Pinpoint the cell where the given text exists, returning its [x, y] midpoint coordinate. 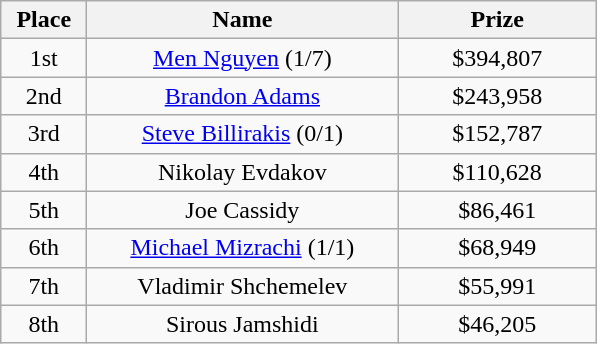
Nikolay Evdakov [242, 172]
$394,807 [498, 58]
Sirous Jamshidi [242, 324]
Steve Billirakis (0/1) [242, 134]
Men Nguyen (1/7) [242, 58]
Vladimir Shchemelev [242, 286]
$86,461 [498, 210]
Brandon Adams [242, 96]
6th [44, 248]
7th [44, 286]
$110,628 [498, 172]
Michael Mizrachi (1/1) [242, 248]
$46,205 [498, 324]
1st [44, 58]
4th [44, 172]
Joe Cassidy [242, 210]
5th [44, 210]
$55,991 [498, 286]
2nd [44, 96]
Name [242, 20]
8th [44, 324]
Place [44, 20]
$68,949 [498, 248]
Prize [498, 20]
3rd [44, 134]
$152,787 [498, 134]
$243,958 [498, 96]
